Locate the cell with the specified text and output its [X, Y] center coordinate. 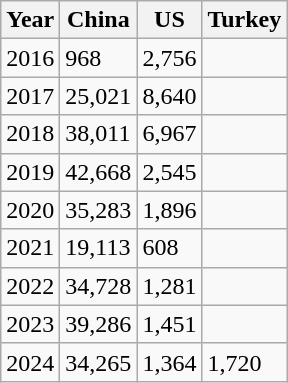
39,286 [98, 324]
6,967 [170, 134]
2,756 [170, 58]
1,364 [170, 362]
8,640 [170, 96]
35,283 [98, 210]
968 [98, 58]
2023 [30, 324]
1,720 [244, 362]
19,113 [98, 248]
1,451 [170, 324]
25,021 [98, 96]
2022 [30, 286]
Turkey [244, 20]
42,668 [98, 172]
2020 [30, 210]
1,896 [170, 210]
2024 [30, 362]
2018 [30, 134]
608 [170, 248]
2019 [30, 172]
34,265 [98, 362]
China [98, 20]
2017 [30, 96]
2016 [30, 58]
2,545 [170, 172]
34,728 [98, 286]
1,281 [170, 286]
US [170, 20]
Year [30, 20]
38,011 [98, 134]
2021 [30, 248]
